For the text-containing cell, return its midpoint in (x, y) coordinate format. 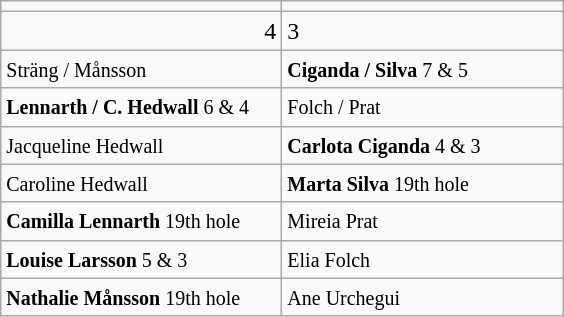
Jacqueline Hedwall (142, 145)
Elia Folch (422, 259)
4 (142, 31)
Ciganda / Silva 7 & 5 (422, 69)
Ane Urchegui (422, 297)
Lennarth / C. Hedwall 6 & 4 (142, 107)
Mireia Prat (422, 221)
Carlota Ciganda 4 & 3 (422, 145)
Sträng / Månsson (142, 69)
Louise Larsson 5 & 3 (142, 259)
Camilla Lennarth 19th hole (142, 221)
Folch / Prat (422, 107)
Nathalie Månsson 19th hole (142, 297)
Marta Silva 19th hole (422, 183)
3 (422, 31)
Caroline Hedwall (142, 183)
